For the text-containing cell, return its midpoint in (x, y) coordinate format. 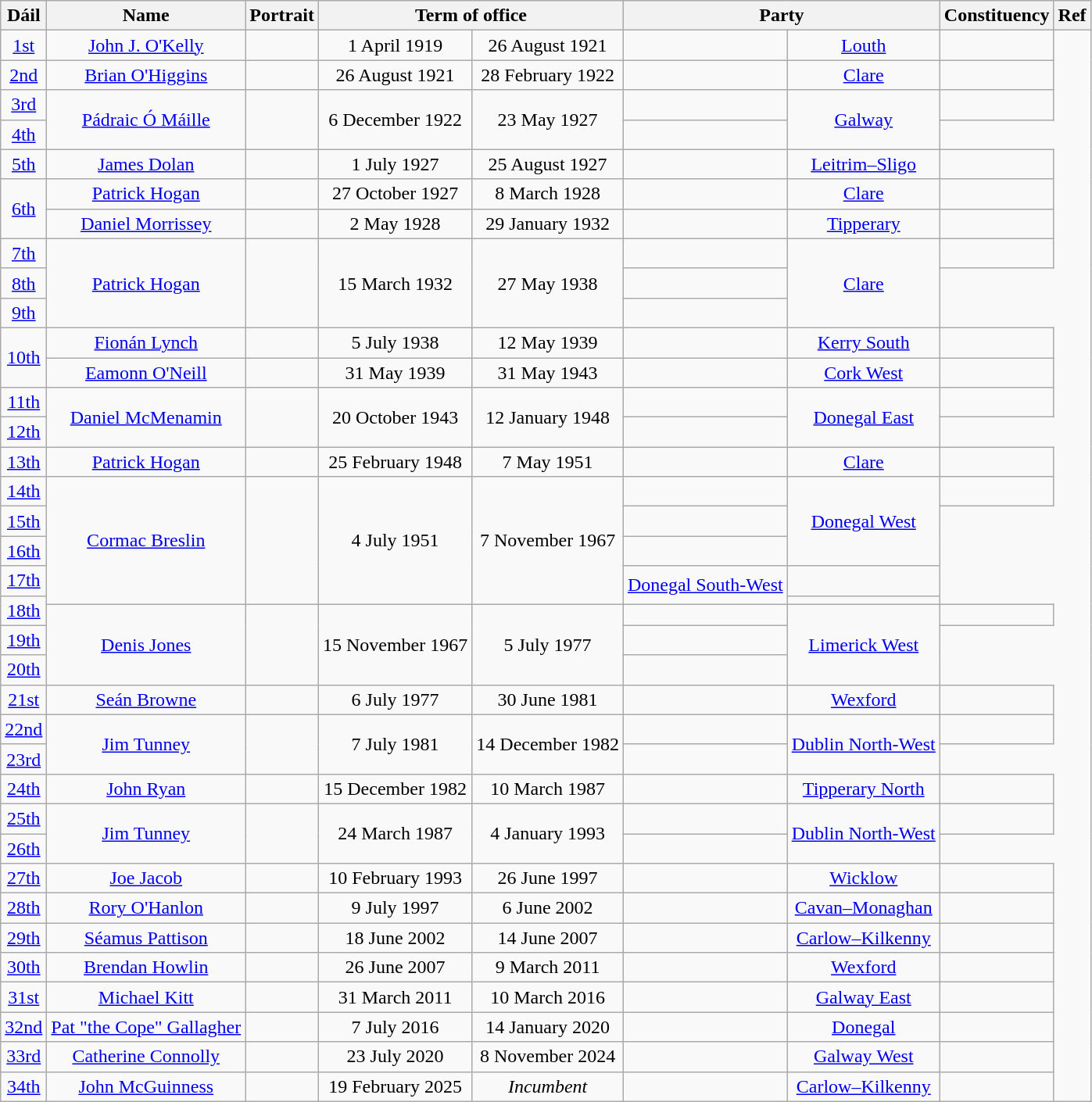
John J. O'Kelly (146, 45)
Galway East (863, 997)
6 July 1977 (395, 699)
Donegal East (863, 417)
14 January 2020 (548, 1027)
1 July 1927 (395, 164)
19 February 2025 (395, 1086)
Daniel McMenamin (146, 417)
26th (23, 848)
10 February 1993 (395, 878)
Cavan–Monaghan (863, 908)
7 May 1951 (548, 462)
23 July 2020 (395, 1057)
Dáil (23, 16)
5 July 1977 (548, 644)
Limerick West (863, 644)
1 April 1919 (395, 45)
6th (23, 209)
Portrait (282, 16)
26 June 2007 (395, 968)
30th (23, 968)
27 May 1938 (548, 283)
Brendan Howlin (146, 968)
11th (23, 403)
6 December 1922 (395, 120)
5th (23, 164)
24th (23, 789)
9 July 1997 (395, 908)
29 January 1932 (548, 224)
31 May 1943 (548, 373)
Pádraic Ó Máille (146, 120)
15 December 1982 (395, 789)
Term of office (471, 16)
James Dolan (146, 164)
Pat "the Cope" Gallagher (146, 1027)
28th (23, 908)
Constituency (997, 16)
9th (23, 313)
7th (23, 253)
32nd (23, 1027)
Daniel Morrissey (146, 224)
Brian O'Higgins (146, 75)
Name (146, 16)
31st (23, 997)
5 July 1938 (395, 342)
Tipperary (863, 224)
20th (23, 670)
Michael Kitt (146, 997)
16th (23, 551)
23 May 1927 (548, 120)
Rory O'Hanlon (146, 908)
7 November 1967 (548, 541)
12 January 1948 (548, 417)
Wicklow (863, 878)
4 July 1951 (395, 541)
Joe Jacob (146, 878)
John McGuinness (146, 1086)
27th (23, 878)
26 June 1997 (548, 878)
Donegal West (863, 521)
8 March 1928 (548, 194)
Galway West (863, 1057)
Incumbent (548, 1086)
20 October 1943 (395, 417)
25 February 1948 (395, 462)
Eamonn O'Neill (146, 373)
Party (782, 16)
18th (23, 610)
18 June 2002 (395, 938)
23rd (23, 759)
Fionán Lynch (146, 342)
13th (23, 462)
6 June 2002 (548, 908)
John Ryan (146, 789)
30 June 1981 (548, 699)
Cork West (863, 373)
9 March 2011 (548, 968)
4th (23, 134)
29th (23, 938)
Seán Browne (146, 699)
15th (23, 521)
31 May 1939 (395, 373)
10 March 2016 (548, 997)
Tipperary North (863, 789)
2nd (23, 75)
Donegal South-West (705, 585)
31 March 2011 (395, 997)
33rd (23, 1057)
28 February 1922 (548, 75)
3rd (23, 105)
Kerry South (863, 342)
Denis Jones (146, 644)
15 November 1967 (395, 644)
12 May 1939 (548, 342)
7 July 1981 (395, 744)
34th (23, 1086)
25th (23, 818)
Leitrim–Sligo (863, 164)
19th (23, 640)
14th (23, 492)
Louth (863, 45)
24 March 1987 (395, 833)
25 August 1927 (548, 164)
7 July 2016 (395, 1027)
Galway (863, 120)
14 June 2007 (548, 938)
12th (23, 432)
Ref (1072, 16)
27 October 1927 (395, 194)
21st (23, 699)
17th (23, 581)
10th (23, 357)
4 January 1993 (548, 833)
14 December 1982 (548, 744)
22nd (23, 729)
8th (23, 283)
8 November 2024 (548, 1057)
1st (23, 45)
Séamus Pattison (146, 938)
Catherine Connolly (146, 1057)
2 May 1928 (395, 224)
10 March 1987 (548, 789)
15 March 1932 (395, 283)
Cormac Breslin (146, 541)
Donegal (863, 1027)
